For the text-containing cell, return its midpoint in [X, Y] coordinate format. 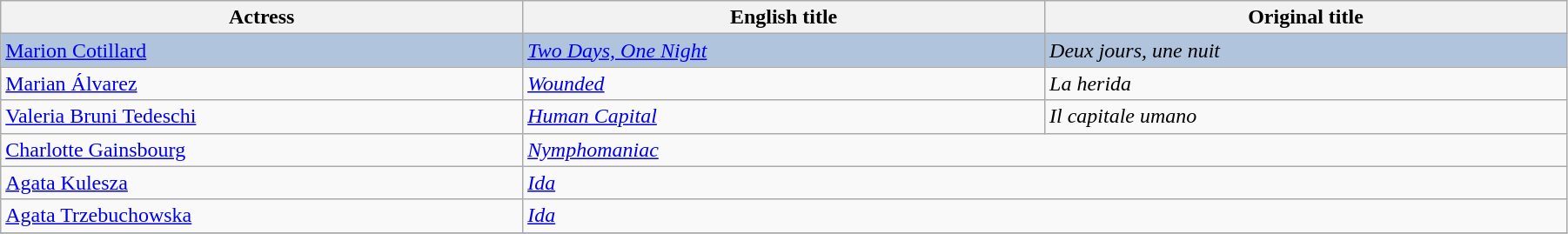
Original title [1306, 17]
English title [784, 17]
Actress [262, 17]
Il capitale umano [1306, 117]
Deux jours, une nuit [1306, 50]
Wounded [784, 84]
Marian Álvarez [262, 84]
Agata Kulesza [262, 183]
La herida [1306, 84]
Charlotte Gainsbourg [262, 150]
Human Capital [784, 117]
Nymphomaniac [1045, 150]
Agata Trzebuchowska [262, 216]
Two Days, One Night [784, 50]
Marion Cotillard [262, 50]
Valeria Bruni Tedeschi [262, 117]
